Scan for the cell matching the given text and deliver its [x, y] coordinate at center. 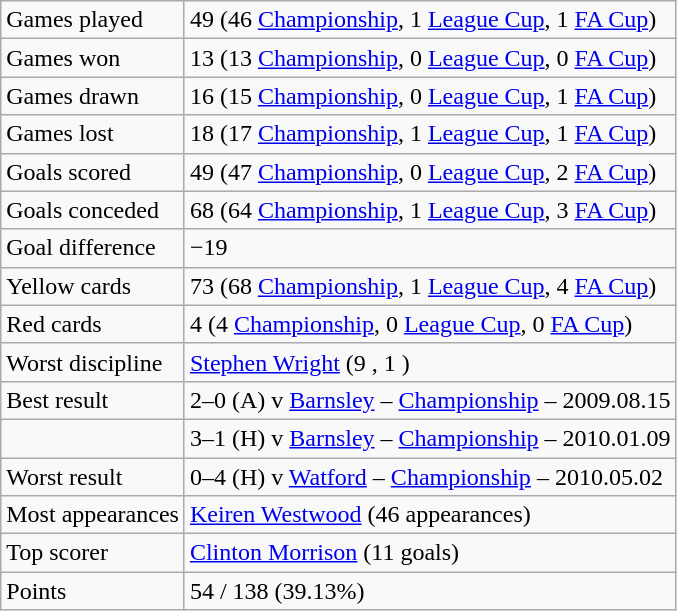
Best result [93, 400]
49 (47 Championship, 0 League Cup, 2 FA Cup) [430, 172]
Goal difference [93, 248]
−19 [430, 248]
Most appearances [93, 515]
Top scorer [93, 553]
Red cards [93, 324]
Points [93, 591]
Games drawn [93, 96]
0–4 (H) v Watford – Championship – 2010.05.02 [430, 477]
3–1 (H) v Barnsley – Championship – 2010.01.09 [430, 438]
Goals scored [93, 172]
4 (4 Championship, 0 League Cup, 0 FA Cup) [430, 324]
16 (15 Championship, 0 League Cup, 1 FA Cup) [430, 96]
Clinton Morrison (11 goals) [430, 553]
68 (64 Championship, 1 League Cup, 3 FA Cup) [430, 210]
Yellow cards [93, 286]
13 (13 Championship, 0 League Cup, 0 FA Cup) [430, 58]
18 (17 Championship, 1 League Cup, 1 FA Cup) [430, 134]
Worst discipline [93, 362]
73 (68 Championship, 1 League Cup, 4 FA Cup) [430, 286]
54 / 138 (39.13%) [430, 591]
Games played [93, 20]
Games won [93, 58]
Games lost [93, 134]
Stephen Wright (9 , 1 ) [430, 362]
49 (46 Championship, 1 League Cup, 1 FA Cup) [430, 20]
Keiren Westwood (46 appearances) [430, 515]
2–0 (A) v Barnsley – Championship – 2009.08.15 [430, 400]
Worst result [93, 477]
Goals conceded [93, 210]
